Provide the [x, y] coordinate of the cell's center where the given text is located.  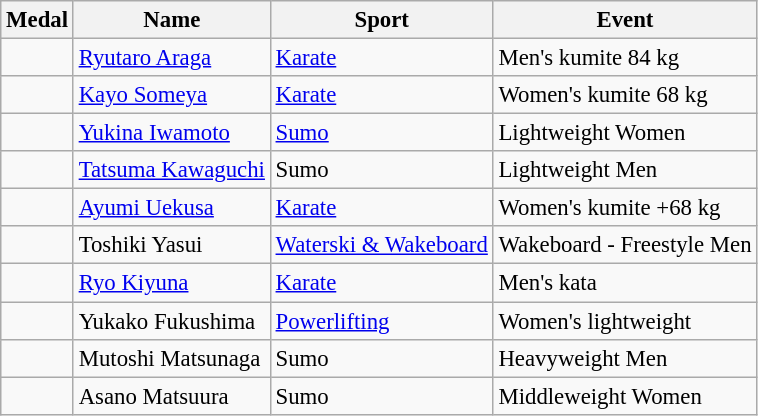
Waterski & Wakeboard [382, 245]
Kayo Someya [172, 95]
Ryo Kiyuna [172, 283]
Toshiki Yasui [172, 245]
Sport [382, 20]
Ryutaro Araga [172, 58]
Event [625, 20]
Powerlifting [382, 321]
Women's kumite +68 kg [625, 208]
Asano Matsuura [172, 396]
Men's kata [625, 283]
Ayumi Uekusa [172, 208]
Mutoshi Matsunaga [172, 358]
Lightweight Women [625, 133]
Women's kumite 68 kg [625, 95]
Tatsuma Kawaguchi [172, 170]
Name [172, 20]
Lightweight Men [625, 170]
Women's lightweight [625, 321]
Men's kumite 84 kg [625, 58]
Wakeboard - Freestyle Men [625, 245]
Yukako Fukushima [172, 321]
Medal [38, 20]
Heavyweight Men [625, 358]
Middleweight Women [625, 396]
Yukina Iwamoto [172, 133]
